Provide the [x, y] coordinate of the cell's center where the given text is located.  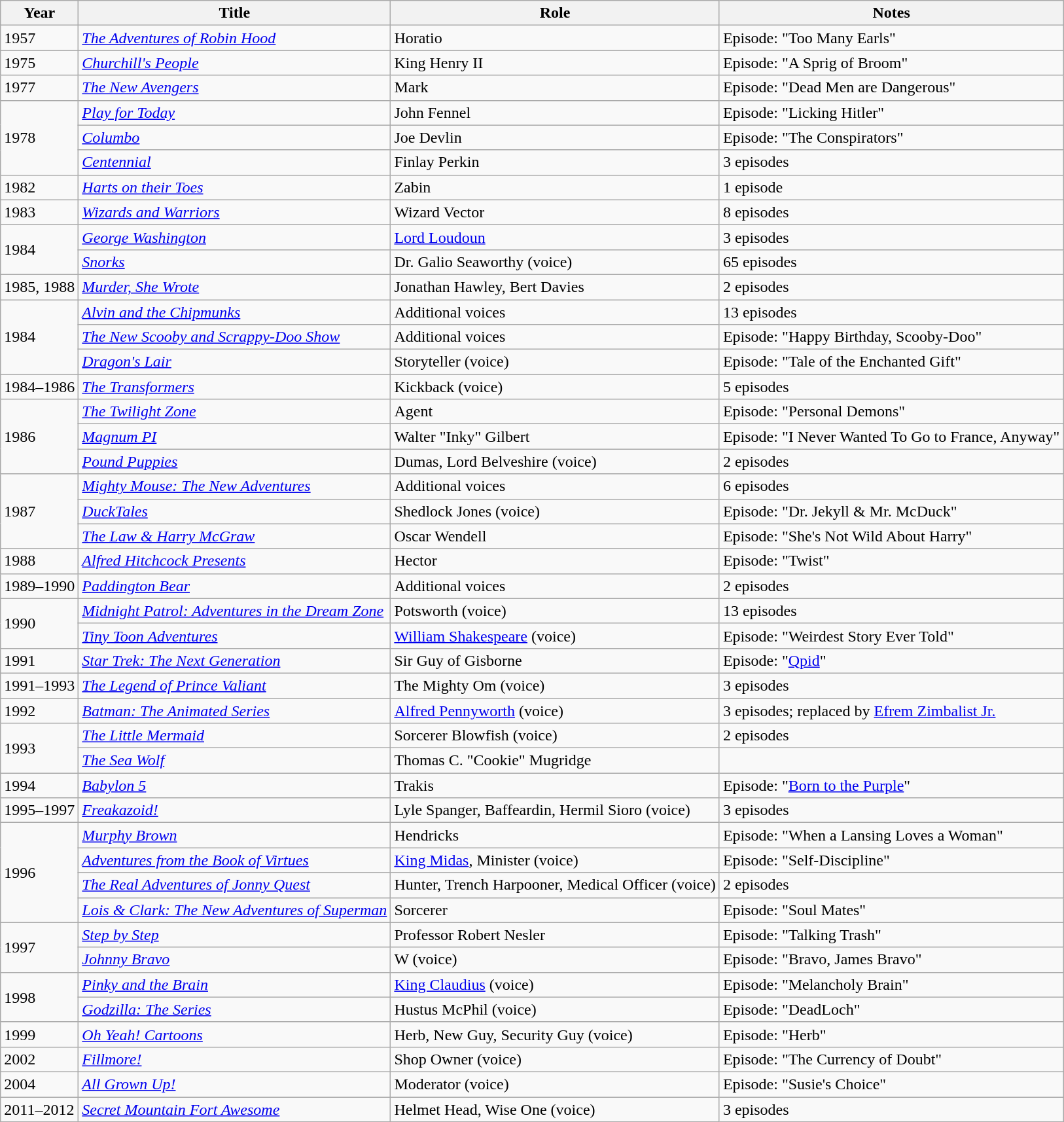
1983 [39, 212]
Godzilla: The Series [234, 1009]
The Sea Wolf [234, 761]
Episode: "Melancholy Brain" [891, 985]
Thomas C. "Cookie" Mugridge [555, 761]
Agent [555, 412]
Hustus McPhil (voice) [555, 1009]
Joe Devlin [555, 137]
Episode: "Soul Mates" [891, 910]
Episode: "Weirdest Story Ever Told" [891, 636]
1982 [39, 187]
Tiny Toon Adventures [234, 636]
Dr. Galio Seaworthy (voice) [555, 262]
DuckTales [234, 511]
King Claudius (voice) [555, 985]
Dumas, Lord Belveshire (voice) [555, 461]
6 episodes [891, 486]
The Law & Harry McGraw [234, 536]
Columbo [234, 137]
Oscar Wendell [555, 536]
Snorks [234, 262]
Star Trek: The Next Generation [234, 661]
W (voice) [555, 960]
2011–2012 [39, 1110]
Centennial [234, 162]
Episode: "Self-Discipline" [891, 860]
The Twilight Zone [234, 412]
1995–1997 [39, 810]
The Transformers [234, 387]
1987 [39, 511]
1988 [39, 561]
1977 [39, 88]
Jonathan Hawley, Bert Davies [555, 287]
Episode: "Susie's Choice" [891, 1084]
Fillmore! [234, 1059]
The Real Adventures of Jonny Quest [234, 885]
Dragon's Lair [234, 362]
1975 [39, 63]
Mark [555, 88]
Episode: "Personal Demons" [891, 412]
King Midas, Minister (voice) [555, 860]
The Mighty Om (voice) [555, 685]
Horatio [555, 38]
Midnight Patrol: Adventures in the Dream Zone [234, 611]
Lois & Clark: The New Adventures of Superman [234, 910]
2004 [39, 1084]
Trakis [555, 786]
John Fennel [555, 113]
1999 [39, 1034]
Episode: "Qpid" [891, 661]
The Little Mermaid [234, 736]
1986 [39, 437]
Babylon 5 [234, 786]
Harts on their Toes [234, 187]
Sir Guy of Gisborne [555, 661]
Episode: "Talking Trash" [891, 935]
Batman: The Animated Series [234, 710]
Hunter, Trench Harpooner, Medical Officer (voice) [555, 885]
Episode: "I Never Wanted To Go to France, Anyway" [891, 437]
Pinky and the Brain [234, 985]
Herb, New Guy, Security Guy (voice) [555, 1034]
The New Scooby and Scrappy-Doo Show [234, 337]
1985, 1988 [39, 287]
1957 [39, 38]
1978 [39, 137]
Play for Today [234, 113]
Sorcerer Blowfish (voice) [555, 736]
Episode: "Tale of the Enchanted Gift" [891, 362]
Mighty Mouse: The New Adventures [234, 486]
Role [555, 13]
1994 [39, 786]
Shedlock Jones (voice) [555, 511]
Helmet Head, Wise One (voice) [555, 1110]
Moderator (voice) [555, 1084]
Title [234, 13]
Potsworth (voice) [555, 611]
Murphy Brown [234, 835]
8 episodes [891, 212]
1984–1986 [39, 387]
Lyle Spanger, Baffeardin, Hermil Sioro (voice) [555, 810]
1997 [39, 947]
65 episodes [891, 262]
1992 [39, 710]
Hendricks [555, 835]
Murder, She Wrote [234, 287]
Lord Loudoun [555, 237]
Secret Mountain Fort Awesome [234, 1110]
Kickback (voice) [555, 387]
Magnum PI [234, 437]
1991–1993 [39, 685]
William Shakespeare (voice) [555, 636]
1989–1990 [39, 586]
Freakazoid! [234, 810]
Zabin [555, 187]
Churchill's People [234, 63]
Episode: "Herb" [891, 1034]
1 episode [891, 187]
The New Avengers [234, 88]
Episode: "Licking Hitler" [891, 113]
George Washington [234, 237]
1991 [39, 661]
Episode: "The Conspirators" [891, 137]
Notes [891, 13]
Sorcerer [555, 910]
Walter "Inky" Gilbert [555, 437]
2002 [39, 1059]
Episode: "Dead Men are Dangerous" [891, 88]
Shop Owner (voice) [555, 1059]
Episode: "The Currency of Doubt" [891, 1059]
Alfred Hitchcock Presents [234, 561]
Episode: "A Sprig of Broom" [891, 63]
Episode: "Born to the Purple" [891, 786]
Step by Step [234, 935]
Episode: "Too Many Earls" [891, 38]
Episode: "Dr. Jekyll & Mr. McDuck" [891, 511]
5 episodes [891, 387]
1996 [39, 873]
1990 [39, 623]
Storyteller (voice) [555, 362]
Finlay Perkin [555, 162]
Episode: "DeadLoch" [891, 1009]
3 episodes; replaced by Efrem Zimbalist Jr. [891, 710]
The Adventures of Robin Hood [234, 38]
Year [39, 13]
Episode: "Happy Birthday, Scooby-Doo" [891, 337]
The Legend of Prince Valiant [234, 685]
Oh Yeah! Cartoons [234, 1034]
Episode: "Twist" [891, 561]
Wizard Vector [555, 212]
Episode: "When a Lansing Loves a Woman" [891, 835]
Hector [555, 561]
Episode: "Bravo, James Bravo" [891, 960]
Wizards and Warriors [234, 212]
Professor Robert Nesler [555, 935]
Paddington Bear [234, 586]
Episode: "She's Not Wild About Harry" [891, 536]
All Grown Up! [234, 1084]
Alfred Pennyworth (voice) [555, 710]
King Henry II [555, 63]
Pound Puppies [234, 461]
Adventures from the Book of Virtues [234, 860]
Johnny Bravo [234, 960]
Alvin and the Chipmunks [234, 312]
1993 [39, 748]
1998 [39, 997]
